Return (X, Y) of the center of cell containing provided text 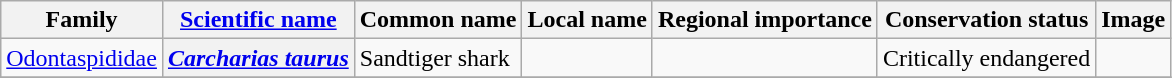
Local name (587, 20)
Regional importance (764, 20)
Carcharias taurus (258, 58)
Sandtiger shark (438, 58)
Conservation status (986, 20)
Image (1134, 20)
Common name (438, 20)
Scientific name (258, 20)
Critically endangered (986, 58)
Family (82, 20)
Odontaspididae (82, 58)
